Search for the cell housing the specified text and yield its (X, Y) center coordinate. 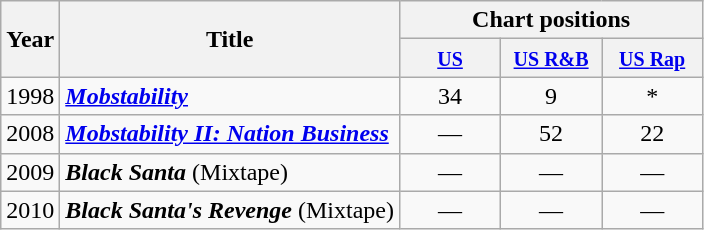
52 (552, 134)
Year (30, 39)
1998 (30, 96)
* (652, 96)
Black Santa (Mixtape) (230, 172)
Black Santa's Revenge (Mixtape) (230, 210)
Mobstability (230, 96)
Mobstability II: Nation Business (230, 134)
2009 (30, 172)
2010 (30, 210)
34 (450, 96)
22 (652, 134)
Title (230, 39)
US Rap (652, 58)
Chart positions (552, 20)
2008 (30, 134)
US (450, 58)
9 (552, 96)
US R&B (552, 58)
